For the text-containing cell, return its midpoint in [x, y] coordinate format. 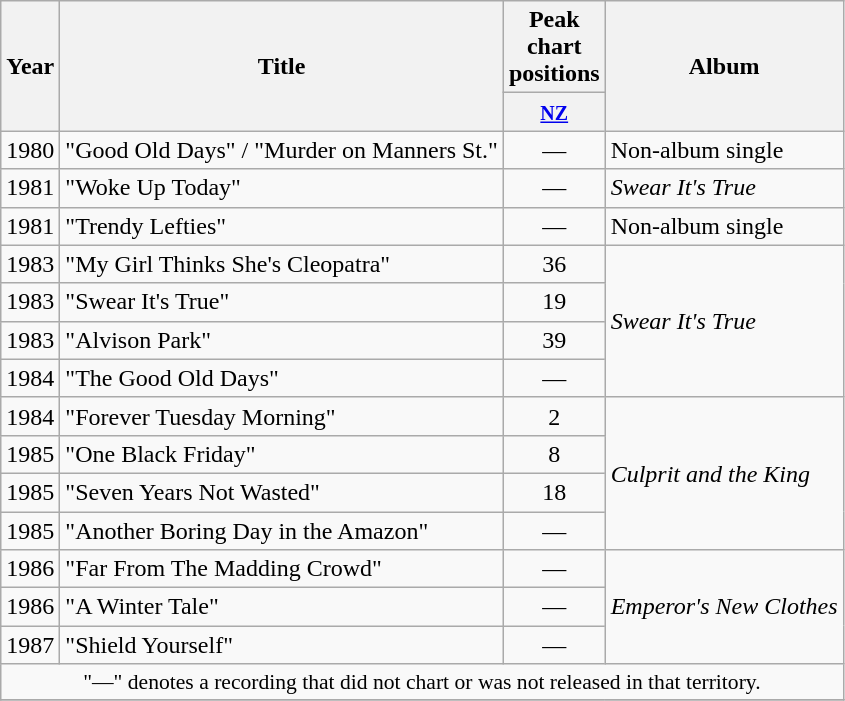
"Alvison Park" [282, 340]
Emperor's New Clothes [724, 607]
"Swear It's True" [282, 302]
"Another Boring Day in the Amazon" [282, 531]
"Trendy Lefties" [282, 226]
8 [554, 454]
Title [282, 66]
"Good Old Days" / "Murder on Manners St." [282, 150]
"The Good Old Days" [282, 378]
18 [554, 492]
"Far From The Madding Crowd" [282, 569]
"One Black Friday" [282, 454]
Culprit and the King [724, 473]
"Shield Yourself" [282, 645]
"My Girl Thinks She's Cleopatra" [282, 264]
2 [554, 416]
"—" denotes a recording that did not chart or was not released in that territory. [422, 682]
Peak chart positions [554, 47]
36 [554, 264]
1987 [30, 645]
39 [554, 340]
NZ [554, 112]
Year [30, 66]
Album [724, 66]
"Seven Years Not Wasted" [282, 492]
1980 [30, 150]
19 [554, 302]
"A Winter Tale" [282, 607]
"Woke Up Today" [282, 188]
"Forever Tuesday Morning" [282, 416]
